Identify which cell holds the provided text, then report its (X, Y) central coordinate. 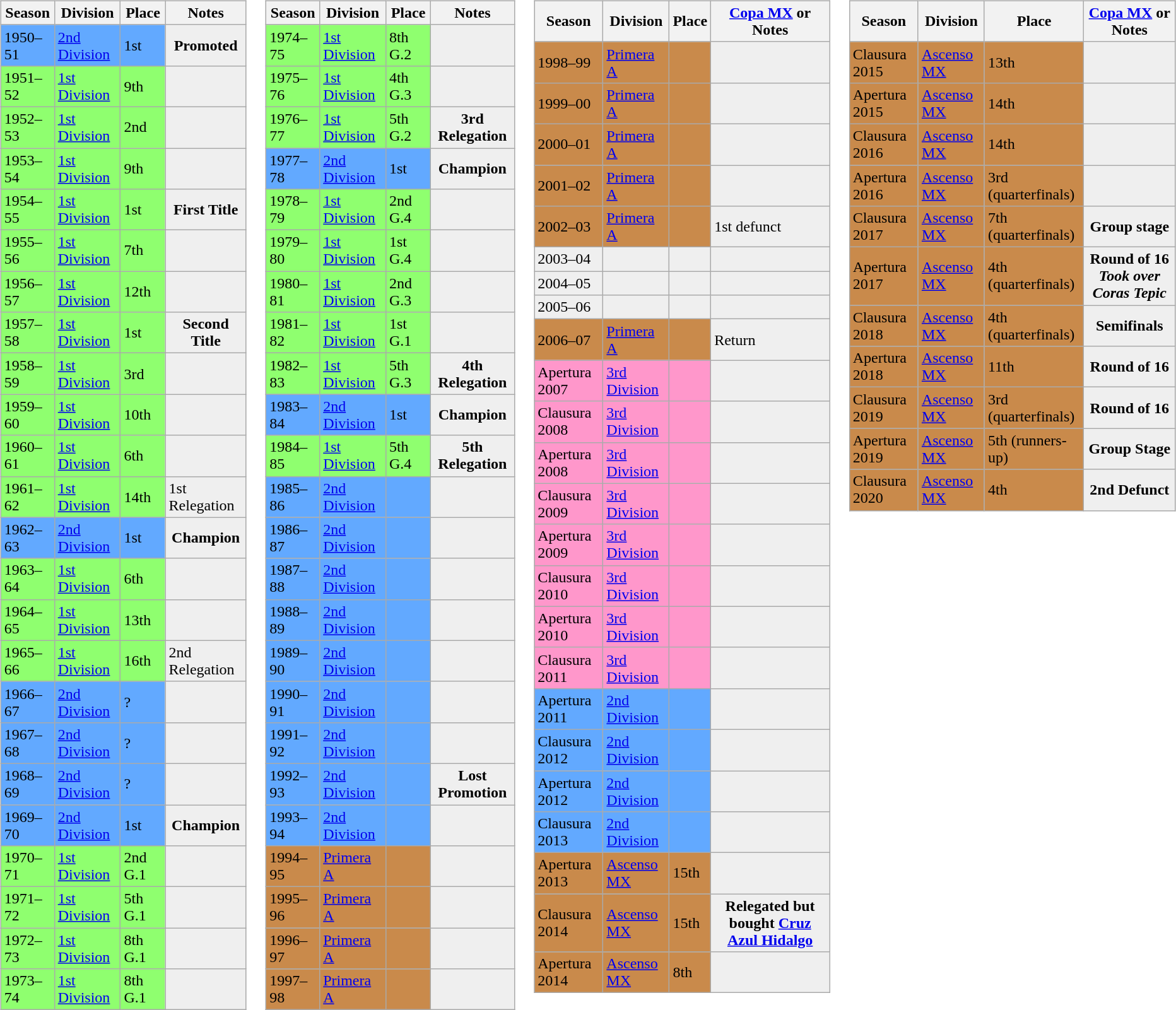
1976–77 (293, 127)
Second Title (206, 333)
Semifinals (1129, 326)
Round of 16Took over Coras Tepic (1129, 276)
1965–66 (28, 661)
1986–87 (293, 537)
7th (143, 251)
1990–91 (293, 702)
Apertura 2017 (883, 276)
Apertura 2011 (569, 709)
1977–78 (293, 168)
Clausura 2018 (883, 326)
5th G.4 (408, 455)
First Title (206, 209)
Promoted (206, 45)
1963–64 (28, 579)
Apertura 2014 (569, 973)
2005–06 (569, 307)
12th (143, 291)
Clausura 2014 (569, 923)
1st G.1 (408, 333)
1956–57 (28, 291)
1957–58 (28, 333)
1993–94 (293, 825)
Clausura 2012 (569, 749)
1991–92 (293, 743)
1980–81 (293, 291)
1978–79 (293, 209)
1st G.4 (408, 251)
1972–73 (28, 949)
1997–98 (293, 989)
Apertura 2008 (569, 463)
5th G.3 (408, 373)
Apertura 2013 (569, 873)
1996–97 (293, 949)
1950–51 (28, 45)
1999–00 (569, 103)
1955–56 (28, 251)
Clausura 2011 (569, 667)
Clausura 2017 (883, 227)
Clausura 2019 (883, 408)
1974–75 (293, 45)
Return (770, 339)
Clausura 2008 (569, 421)
1960–61 (28, 455)
5th (runners-up) (1033, 449)
2002–03 (569, 227)
Clausura 2016 (883, 144)
16th (143, 661)
Clausura 2009 (569, 503)
5th G.1 (143, 907)
1984–85 (293, 455)
1981–82 (293, 333)
2nd Relegation (206, 661)
1962–63 (28, 537)
2nd G.4 (408, 209)
Clausura 2010 (569, 585)
2000–01 (569, 144)
1969–70 (28, 825)
4th (1033, 490)
Clausura 2020 (883, 490)
1967–68 (28, 743)
8th G.2 (408, 45)
2nd (143, 127)
7th (quarterfinals) (1033, 227)
Relegated but bought Cruz Azul Hidalgo (770, 923)
1964–65 (28, 620)
Apertura 2015 (883, 103)
1975–76 (293, 86)
1994–95 (293, 867)
Apertura 2007 (569, 381)
3rd (143, 373)
1970–71 (28, 867)
1979–80 (293, 251)
Apertura 2010 (569, 627)
Apertura 2009 (569, 545)
1982–83 (293, 373)
Clausura 2013 (569, 833)
2006–07 (569, 339)
4th Relegation (473, 373)
Apertura 2012 (569, 791)
5th G.2 (408, 127)
1973–74 (28, 989)
1959–60 (28, 415)
1995–96 (293, 907)
1968–69 (28, 784)
8th (690, 973)
1st defunct (770, 227)
Lost Promotion (473, 784)
5th Relegation (473, 455)
1989–90 (293, 661)
1971–72 (28, 907)
11th (1033, 367)
Group Stage (1129, 449)
Group stage (1129, 227)
1st Relegation (206, 497)
1983–84 (293, 415)
2001–02 (569, 185)
1988–89 (293, 620)
1987–88 (293, 579)
1966–67 (28, 702)
3rd Relegation (473, 127)
Apertura 2019 (883, 449)
1952–53 (28, 127)
Apertura 2018 (883, 367)
4th G.3 (408, 86)
1992–93 (293, 784)
1961–62 (28, 497)
1958–59 (28, 373)
2004–05 (569, 283)
Apertura 2016 (883, 185)
2nd G.1 (143, 867)
2nd Defunct (1129, 490)
1985–86 (293, 497)
1951–52 (28, 86)
2003–04 (569, 259)
10th (143, 415)
1953–54 (28, 168)
1954–55 (28, 209)
1998–99 (569, 62)
2nd G.3 (408, 291)
Clausura 2015 (883, 62)
